Pinpoint the cell where the given text exists, returning its (x, y) midpoint coordinate. 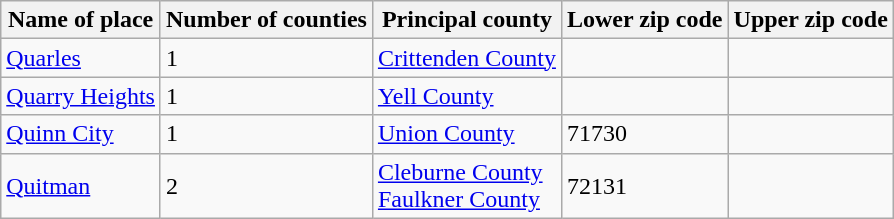
Principal county (466, 20)
Union County (466, 134)
Yell County (466, 96)
71730 (644, 134)
Quitman (81, 186)
Lower zip code (644, 20)
72131 (644, 186)
Quinn City (81, 134)
Quarles (81, 58)
Number of counties (266, 20)
Cleburne CountyFaulkner County (466, 186)
Quarry Heights (81, 96)
2 (266, 186)
Upper zip code (810, 20)
Crittenden County (466, 58)
Name of place (81, 20)
